Extract the (X, Y) coordinate from the center of the cell holding the provided text.  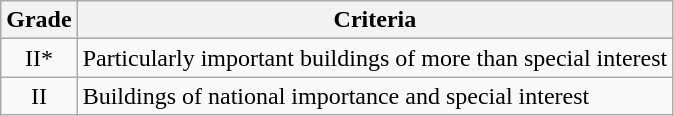
II (39, 96)
Grade (39, 20)
Criteria (375, 20)
II* (39, 58)
Buildings of national importance and special interest (375, 96)
Particularly important buildings of more than special interest (375, 58)
